Return the [x, y] coordinate for the center point of the cell that contains the specified text.  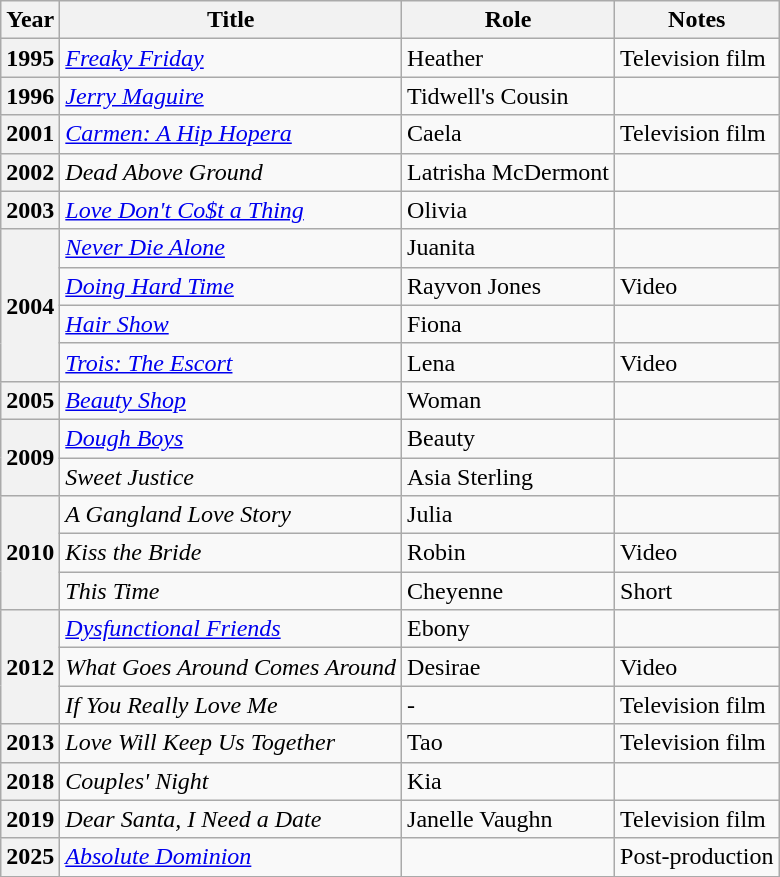
2012 [30, 667]
A Gangland Love Story [231, 515]
Lena [508, 362]
What Goes Around Comes Around [231, 667]
Kiss the Bride [231, 553]
2010 [30, 553]
Janelle Vaughn [508, 819]
- [508, 705]
Dear Santa, I Need a Date [231, 819]
Beauty Shop [231, 400]
2002 [30, 172]
Role [508, 20]
2009 [30, 457]
Post-production [697, 857]
2003 [30, 210]
2025 [30, 857]
Hair Show [231, 324]
Cheyenne [508, 591]
Dead Above Ground [231, 172]
2018 [30, 781]
Asia Sterling [508, 477]
If You Really Love Me [231, 705]
Tidwell's Cousin [508, 96]
Olivia [508, 210]
This Time [231, 591]
Love Will Keep Us Together [231, 743]
Kia [508, 781]
Title [231, 20]
2019 [30, 819]
Julia [508, 515]
Absolute Dominion [231, 857]
2013 [30, 743]
Woman [508, 400]
Doing Hard Time [231, 286]
Desirae [508, 667]
Ebony [508, 629]
Short [697, 591]
Rayvon Jones [508, 286]
Never Die Alone [231, 248]
Year [30, 20]
Notes [697, 20]
Beauty [508, 438]
Freaky Friday [231, 58]
2005 [30, 400]
Heather [508, 58]
Robin [508, 553]
Dysfunctional Friends [231, 629]
1995 [30, 58]
Couples' Night [231, 781]
Dough Boys [231, 438]
Latrisha McDermont [508, 172]
Fiona [508, 324]
1996 [30, 96]
Love Don't Co$t a Thing [231, 210]
2004 [30, 305]
Sweet Justice [231, 477]
Carmen: A Hip Hopera [231, 134]
Caela [508, 134]
Jerry Maguire [231, 96]
Juanita [508, 248]
Tao [508, 743]
2001 [30, 134]
Trois: The Escort [231, 362]
